Output the [x, y] coordinate of the center of the cell containing the given text.  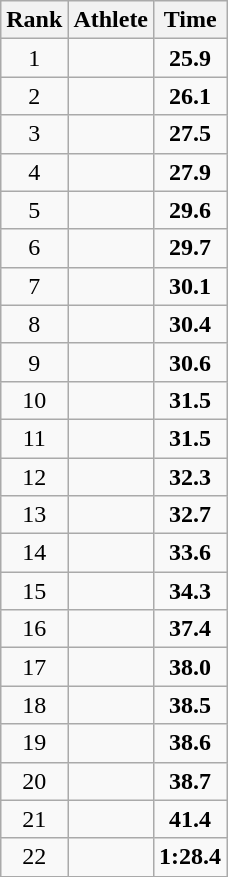
2 [34, 96]
8 [34, 324]
34.3 [190, 591]
Rank [34, 20]
32.7 [190, 515]
10 [34, 400]
6 [34, 248]
27.9 [190, 172]
3 [34, 134]
Time [190, 20]
38.5 [190, 705]
7 [34, 286]
11 [34, 438]
19 [34, 743]
26.1 [190, 96]
30.6 [190, 362]
5 [34, 210]
27.5 [190, 134]
13 [34, 515]
21 [34, 819]
1 [34, 58]
Athlete [111, 20]
18 [34, 705]
14 [34, 553]
20 [34, 781]
4 [34, 172]
32.3 [190, 477]
37.4 [190, 629]
29.7 [190, 248]
38.7 [190, 781]
16 [34, 629]
1:28.4 [190, 857]
15 [34, 591]
33.6 [190, 553]
41.4 [190, 819]
22 [34, 857]
17 [34, 667]
12 [34, 477]
38.6 [190, 743]
30.1 [190, 286]
30.4 [190, 324]
38.0 [190, 667]
25.9 [190, 58]
29.6 [190, 210]
9 [34, 362]
